Search for the cell housing the specified text and yield its (x, y) center coordinate. 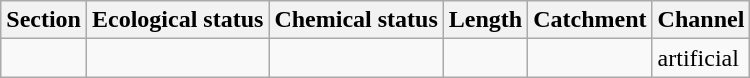
Section (44, 20)
Channel (701, 20)
artificial (701, 58)
Catchment (590, 20)
Ecological status (177, 20)
Length (485, 20)
Chemical status (356, 20)
